Determine the [X, Y] coordinate at the center of the cell enclosing the given text.  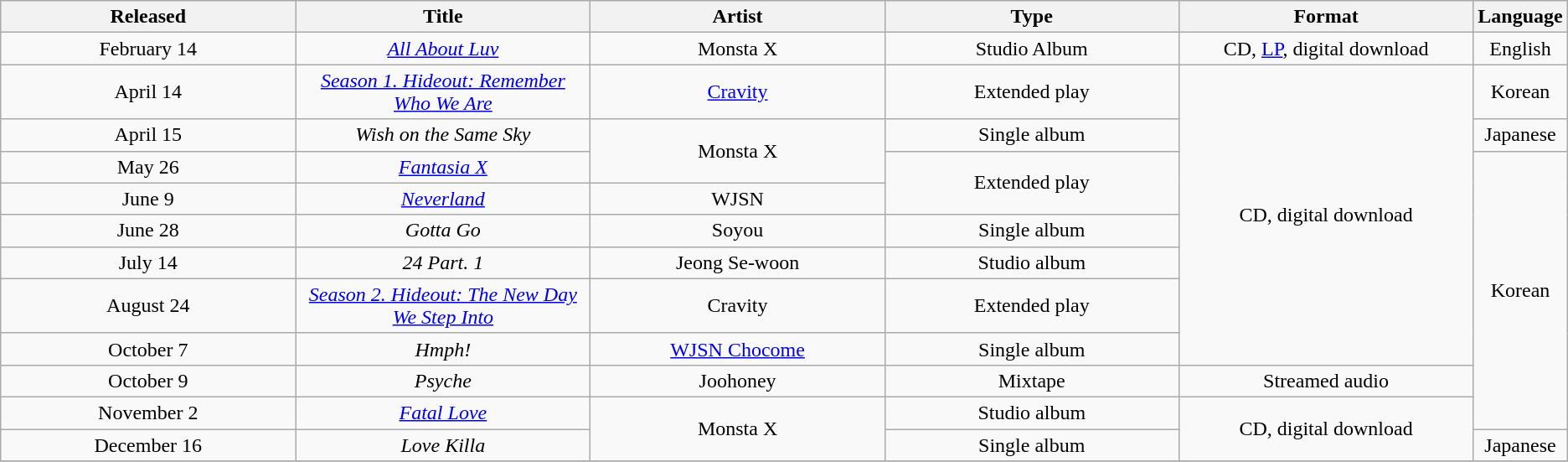
Season 1. Hideout: Remember Who We Are [443, 92]
WJSN Chocome [737, 349]
October 9 [148, 381]
Artist [737, 17]
English [1520, 49]
Love Killa [443, 445]
Neverland [443, 199]
Mixtape [1032, 381]
August 24 [148, 305]
Streamed audio [1325, 381]
Format [1325, 17]
All About Luv [443, 49]
Gotta Go [443, 231]
Title [443, 17]
October 7 [148, 349]
Hmph! [443, 349]
Jeong Se-woon [737, 262]
Wish on the Same Sky [443, 135]
WJSN [737, 199]
December 16 [148, 445]
Joohoney [737, 381]
Soyou [737, 231]
April 14 [148, 92]
Type [1032, 17]
Studio Album [1032, 49]
July 14 [148, 262]
May 26 [148, 167]
Language [1520, 17]
June 9 [148, 199]
Psyche [443, 381]
Released [148, 17]
24 Part. 1 [443, 262]
Fantasia X [443, 167]
CD, LP, digital download [1325, 49]
February 14 [148, 49]
November 2 [148, 413]
April 15 [148, 135]
Season 2. Hideout: The New Day We Step Into [443, 305]
Fatal Love [443, 413]
June 28 [148, 231]
